Locate the cell with the specified text and output its [X, Y] center coordinate. 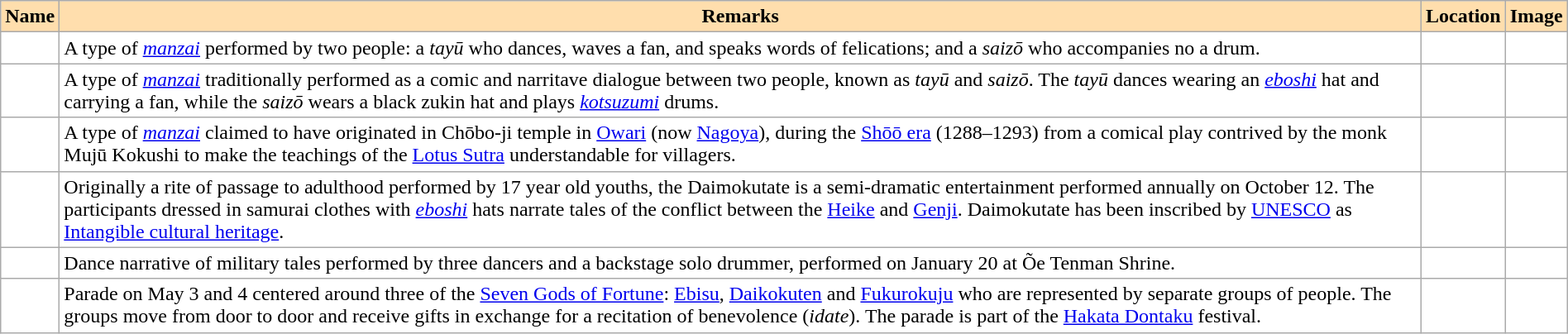
Location [1463, 17]
Remarks [741, 17]
A type of manzai performed by two people: a tayū who dances, waves a fan, and speaks words of felications; and a saizō who accompanies no a drum. [741, 48]
Image [1537, 17]
Dance narrative of military tales performed by three dancers and a backstage solo drummer, performed on January 20 at Õe Tenman Shrine. [741, 263]
Name [30, 17]
